Provide the [x, y] coordinate of the cell's center where the given text is located.  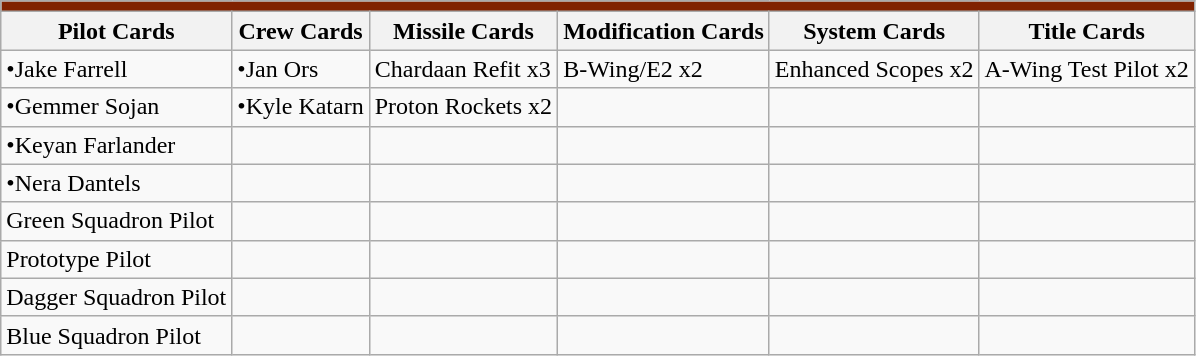
•Gemmer Sojan [116, 107]
Green Squadron Pilot [116, 221]
•Jake Farrell [116, 69]
System Cards [874, 31]
Enhanced Scopes x2 [874, 69]
Prototype Pilot [116, 259]
•Nera Dantels [116, 183]
Missile Cards [463, 31]
A-Wing Test Pilot x2 [1086, 69]
Crew Cards [300, 31]
•Kyle Katarn [300, 107]
•Jan Ors [300, 69]
Chardaan Refit x3 [463, 69]
Blue Squadron Pilot [116, 335]
Pilot Cards [116, 31]
•Keyan Farlander [116, 145]
Title Cards [1086, 31]
Dagger Squadron Pilot [116, 297]
B-Wing/E2 x2 [664, 69]
Modification Cards [664, 31]
Proton Rockets x2 [463, 107]
